Capture the cell that displays the provided text and extract its [X, Y] central coordinate. 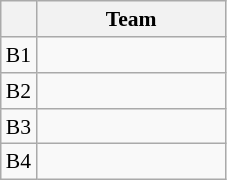
B4 [18, 162]
B3 [18, 126]
Team [131, 19]
B1 [18, 55]
B2 [18, 91]
